Find where the given text appears and provide that cell's center as (x, y) coordinate. 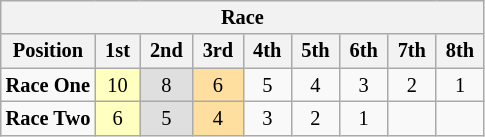
3rd (218, 51)
7th (412, 51)
Race One (48, 85)
2nd (166, 51)
1st (118, 51)
6th (364, 51)
5th (315, 51)
Position (48, 51)
8th (460, 51)
10 (118, 85)
8 (166, 85)
Race Two (48, 118)
Race (242, 17)
4th (267, 51)
